Find where the given text appears and provide that cell's center as [X, Y] coordinate. 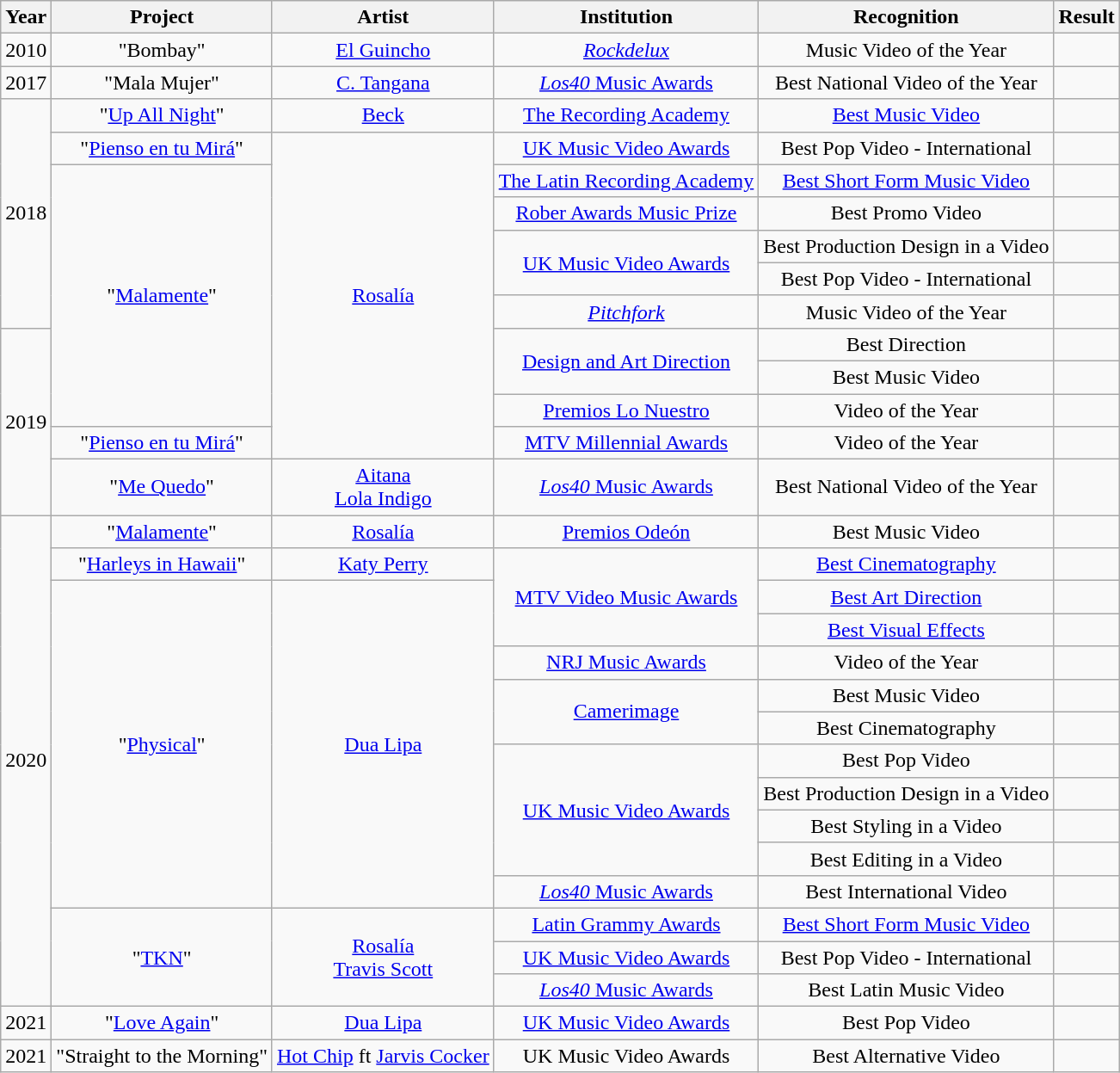
"Bombay" [162, 50]
"Physical" [162, 745]
2018 [26, 213]
MTV Video Music Awards [626, 597]
Best Editing in a Video [907, 859]
2010 [26, 50]
Best International Video [907, 891]
Best Promo Video [907, 213]
Result [1086, 17]
Rober Awards Music Prize [626, 213]
Best Direction [907, 344]
Katy Perry [383, 564]
Premios Odeón [626, 532]
"TKN" [162, 957]
The Recording Academy [626, 115]
Camerimage [626, 712]
"Up All Night" [162, 115]
El Guincho [383, 50]
"Straight to the Morning" [162, 1056]
RosalíaTravis Scott [383, 957]
"Harleys in Hawaii" [162, 564]
NRJ Music Awards [626, 663]
2017 [26, 83]
Hot Chip ft Jarvis Cocker [383, 1056]
"Mala Mujer" [162, 83]
Best Styling in a Video [907, 826]
2019 [26, 422]
Institution [626, 17]
Best Latin Music Video [907, 990]
"Love Again" [162, 1023]
Pitchfork [626, 311]
"Me Quedo" [162, 487]
Artist [383, 17]
Project [162, 17]
MTV Millennial Awards [626, 443]
Design and Art Direction [626, 361]
2020 [26, 761]
Beck [383, 115]
Best Visual Effects [907, 630]
The Latin Recording Academy [626, 181]
AitanaLola Indigo [383, 487]
Year [26, 17]
Latin Grammy Awards [626, 924]
Best Alternative Video [907, 1056]
Premios Lo Nuestro [626, 410]
Rockdelux [626, 50]
Best Art Direction [907, 597]
Recognition [907, 17]
C. Tangana [383, 83]
